Search for the cell housing the specified text and yield its (x, y) center coordinate. 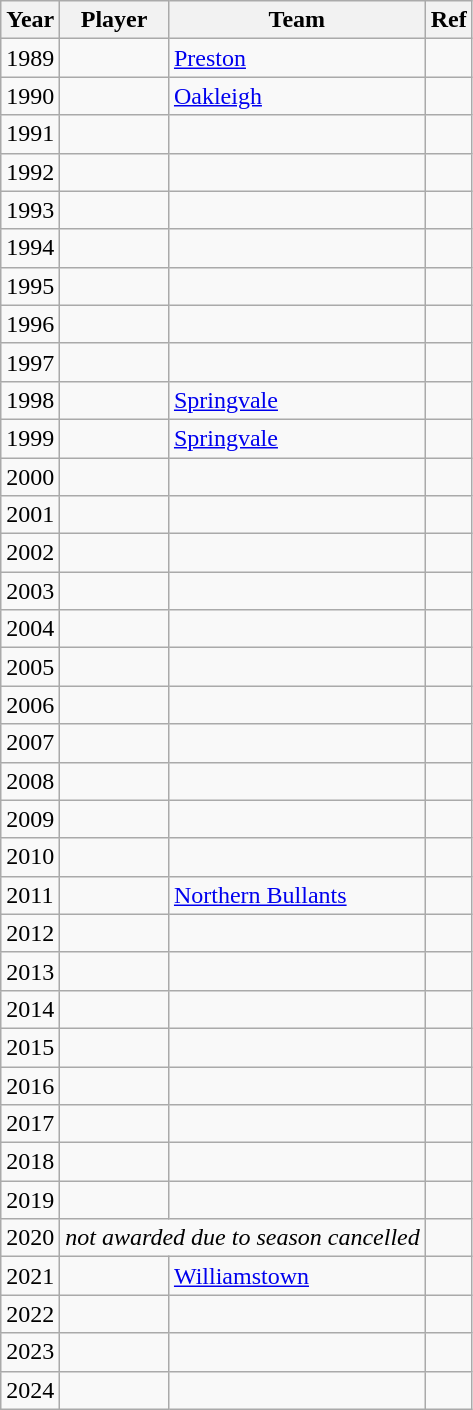
Northern Bullants (296, 895)
Player (114, 20)
1994 (30, 248)
2007 (30, 743)
2019 (30, 1200)
2018 (30, 1162)
2023 (30, 1352)
not awarded due to season cancelled (242, 1238)
Oakleigh (296, 96)
2013 (30, 971)
2005 (30, 667)
2014 (30, 1009)
1991 (30, 134)
2021 (30, 1276)
Williamstown (296, 1276)
2009 (30, 819)
Ref (448, 20)
2002 (30, 553)
2015 (30, 1047)
1999 (30, 438)
1990 (30, 96)
2012 (30, 933)
2020 (30, 1238)
2017 (30, 1124)
1989 (30, 58)
Year (30, 20)
2008 (30, 781)
2024 (30, 1390)
1996 (30, 324)
2004 (30, 629)
2011 (30, 895)
1997 (30, 362)
Preston (296, 58)
2016 (30, 1085)
2010 (30, 857)
1992 (30, 172)
2006 (30, 705)
Team (296, 20)
2003 (30, 591)
1995 (30, 286)
1998 (30, 400)
2001 (30, 515)
2022 (30, 1314)
2000 (30, 477)
1993 (30, 210)
